Extract the (x, y) coordinate from the center of the cell holding the provided text.  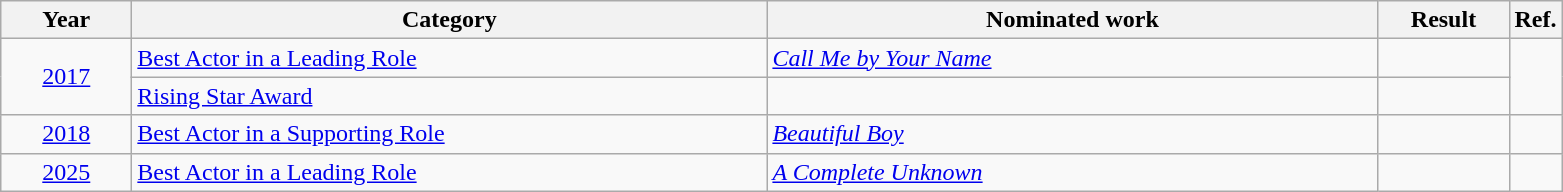
Rising Star Award (450, 96)
Year (66, 20)
2017 (66, 77)
Best Actor in a Supporting Role (450, 134)
A Complete Unknown (1072, 172)
Ref. (1536, 20)
2018 (66, 134)
Result (1444, 20)
Nominated work (1072, 20)
2025 (66, 172)
Call Me by Your Name (1072, 58)
Category (450, 20)
Beautiful Boy (1072, 134)
